Search for the cell housing the specified text and yield its [X, Y] center coordinate. 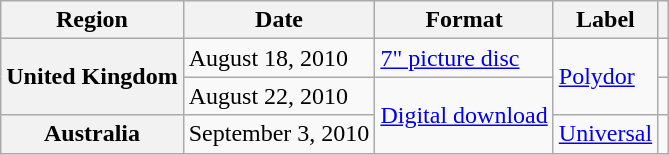
August 18, 2010 [279, 58]
Polydor [605, 77]
7" picture disc [464, 58]
Universal [605, 134]
September 3, 2010 [279, 134]
Label [605, 20]
Digital download [464, 115]
United Kingdom [92, 77]
Date [279, 20]
Format [464, 20]
Australia [92, 134]
Region [92, 20]
August 22, 2010 [279, 96]
